Identify which cell holds the provided text, then report its [X, Y] central coordinate. 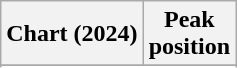
Peak position [189, 34]
Chart (2024) [72, 34]
